Extract the (X, Y) coordinate from the center of the cell holding the provided text.  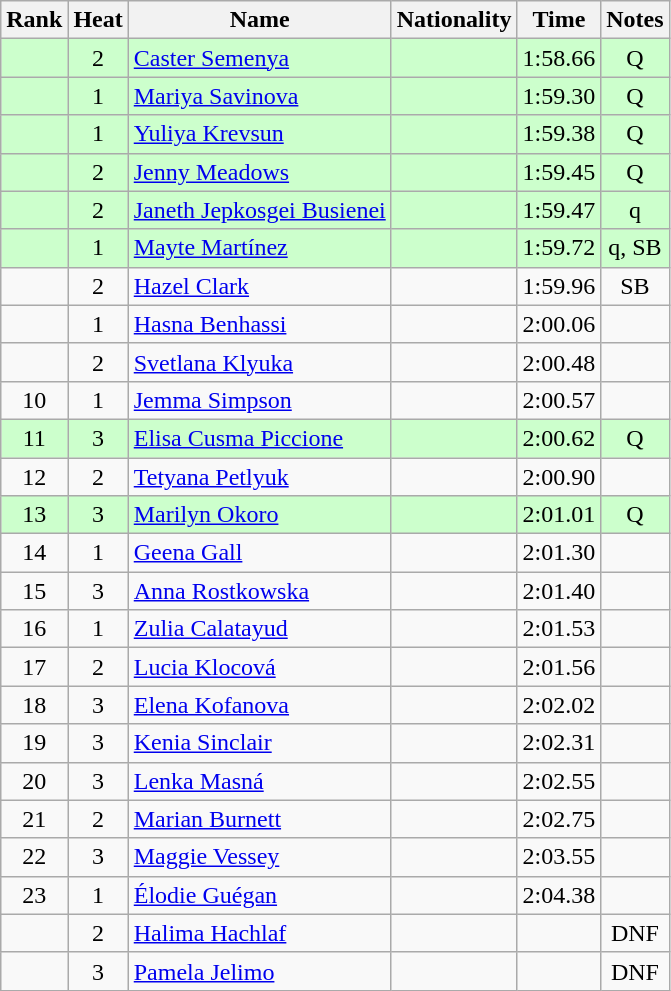
2:02.55 (559, 781)
q, SB (635, 248)
Kenia Sinclair (260, 743)
Hasna Benhassi (260, 324)
12 (34, 477)
18 (34, 705)
13 (34, 515)
Hazel Clark (260, 286)
1:59.96 (559, 286)
Time (559, 20)
Lenka Masná (260, 781)
2:00.48 (559, 362)
Pamela Jelimo (260, 971)
16 (34, 629)
Notes (635, 20)
Marian Burnett (260, 819)
Name (260, 20)
Rank (34, 20)
Zulia Calatayud (260, 629)
2:00.62 (559, 438)
2:01.01 (559, 515)
2:01.40 (559, 591)
2:03.55 (559, 857)
q (635, 210)
2:01.56 (559, 667)
22 (34, 857)
Lucia Klocová (260, 667)
Tetyana Petlyuk (260, 477)
2:01.30 (559, 553)
2:02.02 (559, 705)
Jemma Simpson (260, 400)
Elisa Cusma Piccione (260, 438)
Caster Semenya (260, 58)
15 (34, 591)
1:59.30 (559, 96)
23 (34, 895)
Maggie Vessey (260, 857)
2:02.75 (559, 819)
Elena Kofanova (260, 705)
Yuliya Krevsun (260, 134)
SB (635, 286)
17 (34, 667)
2:02.31 (559, 743)
1:59.38 (559, 134)
2:00.57 (559, 400)
1:58.66 (559, 58)
2:01.53 (559, 629)
Nationality (454, 20)
14 (34, 553)
21 (34, 819)
20 (34, 781)
11 (34, 438)
19 (34, 743)
Geena Gall (260, 553)
Heat (98, 20)
Élodie Guégan (260, 895)
Anna Rostkowska (260, 591)
Mayte Martínez (260, 248)
1:59.47 (559, 210)
Halima Hachlaf (260, 933)
2:04.38 (559, 895)
Jenny Meadows (260, 172)
2:00.90 (559, 477)
2:00.06 (559, 324)
1:59.72 (559, 248)
Mariya Savinova (260, 96)
10 (34, 400)
Marilyn Okoro (260, 515)
Janeth Jepkosgei Busienei (260, 210)
Svetlana Klyuka (260, 362)
1:59.45 (559, 172)
